Return [X, Y] of the center of cell containing provided text 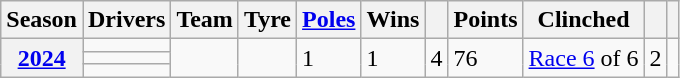
Drivers [126, 20]
4 [436, 58]
2024 [42, 58]
Season [42, 20]
76 [486, 58]
Race 6 of 6 [584, 58]
Poles [329, 20]
2 [656, 58]
Wins [393, 20]
Team [205, 20]
Clinched [584, 20]
Points [486, 20]
Tyre [267, 20]
